Return [X, Y] of the center of cell containing provided text 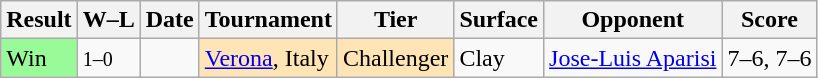
Score [770, 20]
7–6, 7–6 [770, 58]
Tournament [268, 20]
Jose-Luis Aparisi [633, 58]
W–L [108, 20]
Tier [395, 20]
Opponent [633, 20]
Challenger [395, 58]
Surface [499, 20]
Clay [499, 58]
Win [39, 58]
Verona, Italy [268, 58]
Result [39, 20]
1–0 [108, 58]
Date [170, 20]
